Search for the cell housing the specified text and yield its (X, Y) center coordinate. 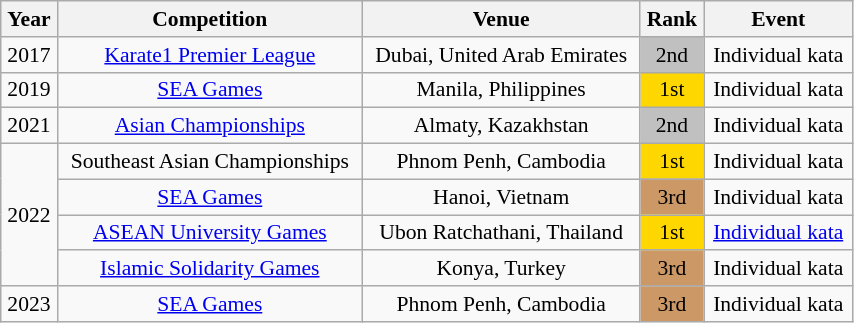
Dubai, United Arab Emirates (500, 55)
Manila, Philippines (500, 90)
2021 (29, 126)
Asian Championships (210, 126)
Almaty, Kazakhstan (500, 126)
Competition (210, 19)
2022 (29, 215)
ASEAN University Games (210, 233)
Konya, Turkey (500, 269)
Karate1 Premier League (210, 55)
Venue (500, 19)
2017 (29, 55)
Southeast Asian Championships (210, 162)
2023 (29, 304)
Event (778, 19)
Rank (672, 19)
2019 (29, 90)
Hanoi, Vietnam (500, 197)
Ubon Ratchathani, Thailand (500, 233)
Year (29, 19)
Islamic Solidarity Games (210, 269)
